Determine the (x, y) coordinate at the center of the cell enclosing the given text.  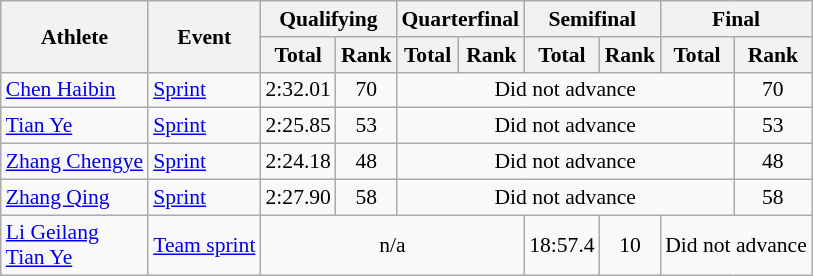
Chen Haibin (74, 90)
Athlete (74, 36)
n/a (392, 246)
2:32.01 (298, 90)
Qualifying (328, 19)
18:57.4 (562, 246)
2:24.18 (298, 162)
Zhang Qing (74, 197)
Final (736, 19)
10 (630, 246)
Quarterfinal (461, 19)
Event (204, 36)
Semifinal (592, 19)
2:25.85 (298, 126)
2:27.90 (298, 197)
Li GeilangTian Ye (74, 246)
Zhang Chengye (74, 162)
Tian Ye (74, 126)
Team sprint (204, 246)
